Detect which cell encompasses the target text, then output its [X, Y] center coordinate. 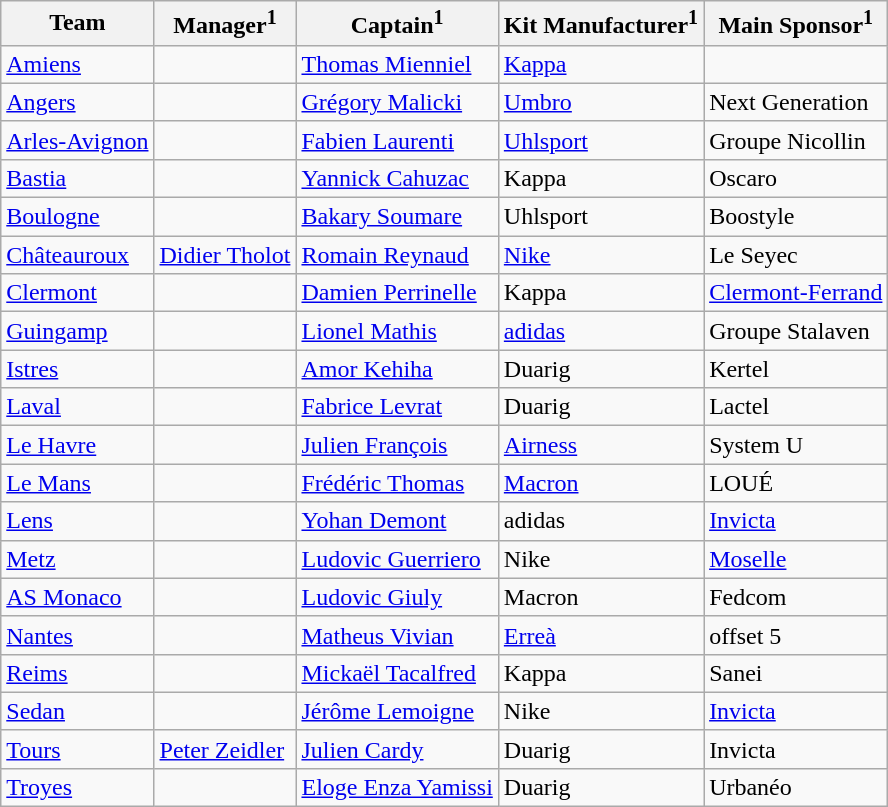
Groupe Nicollin [796, 140]
Julien Cardy [397, 749]
Yohan Demont [397, 521]
Amiens [78, 64]
Airness [600, 445]
Kertel [796, 369]
Manager1 [225, 24]
Fedcom [796, 597]
Metz [78, 559]
Lionel Mathis [397, 331]
Captain1 [397, 24]
Nantes [78, 635]
Le Mans [78, 483]
Lens [78, 521]
Troyes [78, 787]
Istres [78, 369]
Eloge Enza Yamissi [397, 787]
Ludovic Guerriero [397, 559]
Erreà [600, 635]
Boostyle [796, 217]
Le Havre [78, 445]
AS Monaco [78, 597]
Moselle [796, 559]
offset 5 [796, 635]
Boulogne [78, 217]
Main Sponsor1 [796, 24]
Frédéric Thomas [397, 483]
LOUÉ [796, 483]
Lactel [796, 407]
Amor Kehiha [397, 369]
Clermont-Ferrand [796, 293]
Grégory Malicki [397, 102]
Team [78, 24]
Matheus Vivian [397, 635]
Arles-Avignon [78, 140]
Didier Tholot [225, 255]
Jérôme Lemoigne [397, 711]
Groupe Stalaven [796, 331]
Le Seyec [796, 255]
Sedan [78, 711]
Next Generation [796, 102]
Clermont [78, 293]
Peter Zeidler [225, 749]
Fabien Laurenti [397, 140]
Oscaro [796, 178]
Bastia [78, 178]
Thomas Mienniel [397, 64]
Julien François [397, 445]
Guingamp [78, 331]
Kit Manufacturer1 [600, 24]
Sanei [796, 673]
Mickaël Tacalfred [397, 673]
Umbro [600, 102]
System U [796, 445]
Damien Perrinelle [397, 293]
Reims [78, 673]
Châteauroux [78, 255]
Bakary Soumare [397, 217]
Angers [78, 102]
Laval [78, 407]
Tours [78, 749]
Ludovic Giuly [397, 597]
Yannick Cahuzac [397, 178]
Fabrice Levrat [397, 407]
Urbanéo [796, 787]
Romain Reynaud [397, 255]
